Capture the cell that displays the provided text and extract its [x, y] central coordinate. 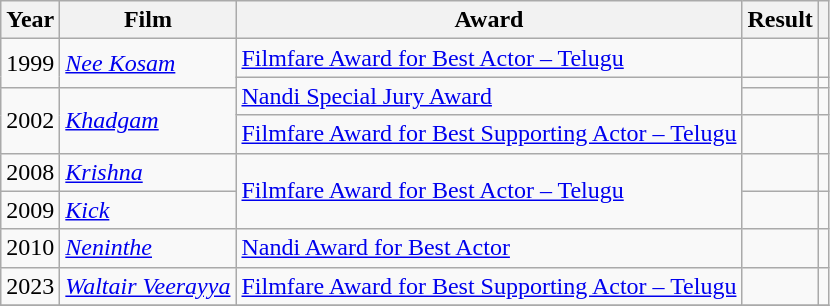
Nee Kosam [148, 64]
Nandi Award for Best Actor [489, 248]
Neninthe [148, 248]
Result [780, 20]
2023 [30, 286]
2002 [30, 120]
Nandi Special Jury Award [489, 96]
Khadgam [148, 120]
2008 [30, 172]
Krishna [148, 172]
Award [489, 20]
1999 [30, 64]
Year [30, 20]
Film [148, 20]
2009 [30, 210]
Waltair Veerayya [148, 286]
Kick [148, 210]
2010 [30, 248]
